Provide the [X, Y] coordinate of the cell's center where the given text is located.  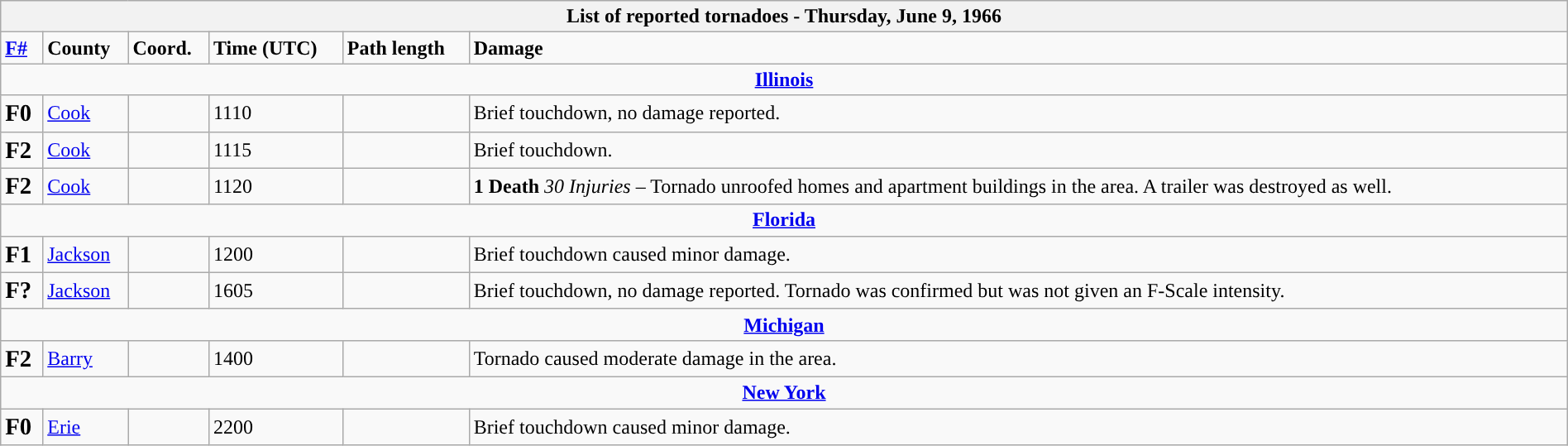
County [86, 48]
1200 [275, 254]
Path length [405, 48]
Tornado caused moderate damage in the area. [1018, 358]
1400 [275, 358]
Illinois [784, 79]
Brief touchdown, no damage reported. [1018, 113]
Barry [86, 358]
Brief touchdown. [1018, 150]
Erie [86, 427]
Damage [1018, 48]
Florida [784, 220]
1115 [275, 150]
List of reported tornadoes - Thursday, June 9, 1966 [784, 17]
Coord. [169, 48]
F# [22, 48]
1120 [275, 186]
1 Death 30 Injuries – Tornado unroofed homes and apartment buildings in the area. A trailer was destroyed as well. [1018, 186]
2200 [275, 427]
Brief touchdown, no damage reported. Tornado was confirmed but was not given an F-Scale intensity. [1018, 290]
1605 [275, 290]
Time (UTC) [275, 48]
F1 [22, 254]
New York [784, 392]
F? [22, 290]
Michigan [784, 324]
1110 [275, 113]
